Return the [x, y] coordinate for the center point of the cell that contains the specified text.  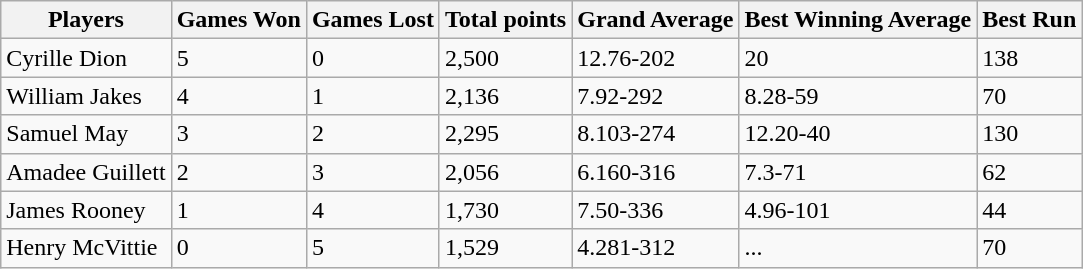
Samuel May [86, 134]
130 [1030, 134]
Games Won [238, 20]
William Jakes [86, 96]
Cyrille Dion [86, 58]
James Rooney [86, 210]
6.160-316 [656, 172]
1,730 [505, 210]
20 [858, 58]
12.20-40 [858, 134]
7.3-71 [858, 172]
2,056 [505, 172]
2,500 [505, 58]
Henry McVittie [86, 248]
Best Run [1030, 20]
62 [1030, 172]
Grand Average [656, 20]
1,529 [505, 248]
... [858, 248]
Best Winning Average [858, 20]
138 [1030, 58]
Total points [505, 20]
4.281-312 [656, 248]
2,295 [505, 134]
Games Lost [372, 20]
4.96-101 [858, 210]
7.50-336 [656, 210]
8.28-59 [858, 96]
44 [1030, 210]
12.76-202 [656, 58]
8.103-274 [656, 134]
Players [86, 20]
Amadee Guillett [86, 172]
2,136 [505, 96]
7.92-292 [656, 96]
